For the text-containing cell, return its midpoint in [x, y] coordinate format. 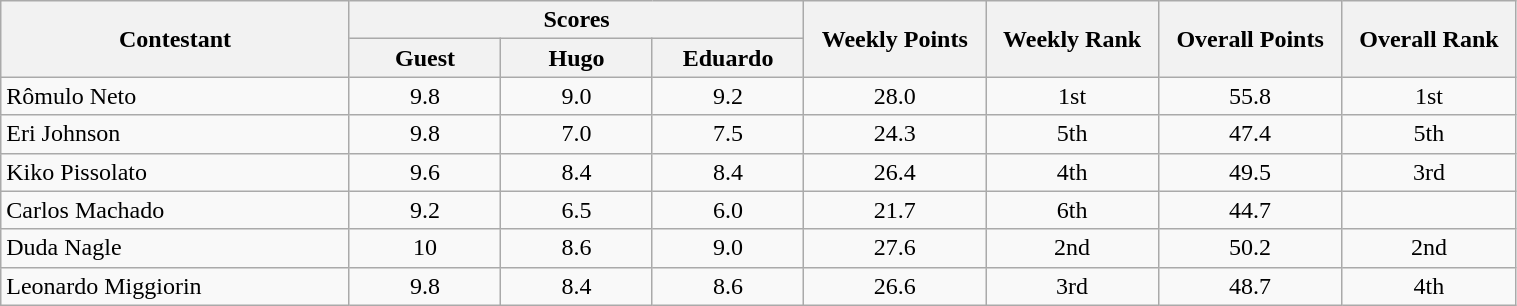
44.7 [1250, 210]
50.2 [1250, 248]
49.5 [1250, 172]
Overall Rank [1429, 39]
Carlos Machado [175, 210]
Leonardo Miggiorin [175, 286]
Guest [425, 58]
Weekly Points [895, 39]
27.6 [895, 248]
Overall Points [1250, 39]
26.6 [895, 286]
48.7 [1250, 286]
Rômulo Neto [175, 96]
Duda Nagle [175, 248]
24.3 [895, 134]
10 [425, 248]
Scores [576, 20]
Hugo [577, 58]
6th [1072, 210]
Kiko Pissolato [175, 172]
9.6 [425, 172]
Eri Johnson [175, 134]
7.5 [728, 134]
Weekly Rank [1072, 39]
47.4 [1250, 134]
55.8 [1250, 96]
Eduardo [728, 58]
6.5 [577, 210]
21.7 [895, 210]
Contestant [175, 39]
26.4 [895, 172]
6.0 [728, 210]
28.0 [895, 96]
7.0 [577, 134]
